Determine the (X, Y) coordinate at the center of the cell enclosing the given text.  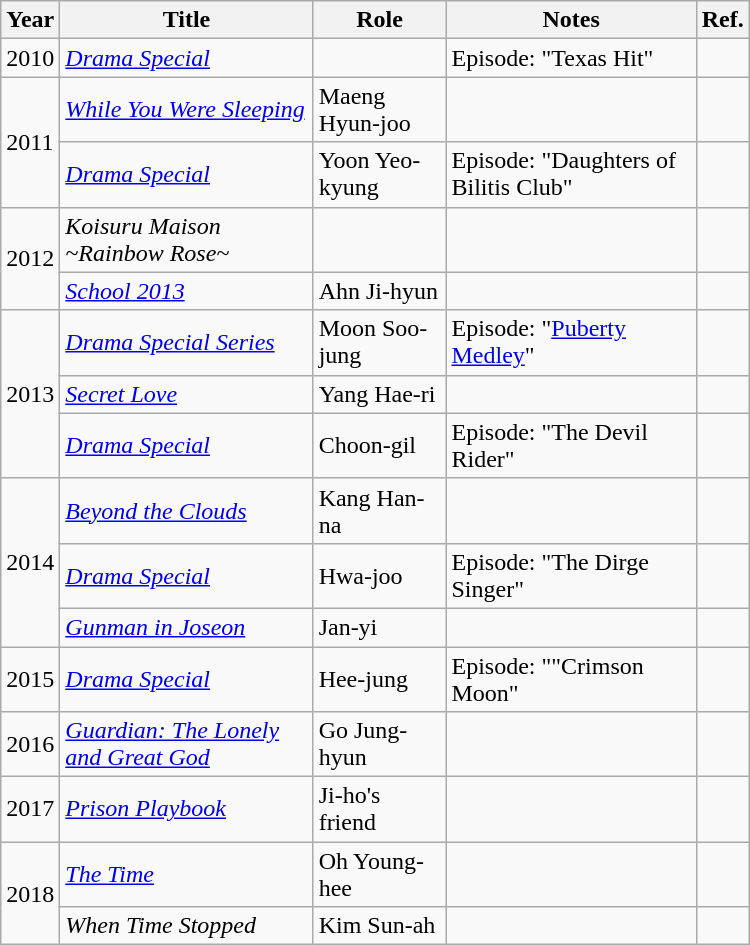
2016 (30, 744)
2015 (30, 678)
Ref. (722, 20)
Beyond the Clouds (186, 510)
Role (380, 20)
School 2013 (186, 291)
Episode: "The Dirge Singer" (571, 576)
Jan-yi (380, 627)
Ji-ho's friend (380, 810)
2010 (30, 58)
Go Jung-hyun (380, 744)
Year (30, 20)
Choon-gil (380, 446)
Episode: "Texas Hit" (571, 58)
While You Were Sleeping (186, 110)
2014 (30, 562)
Oh Young-hee (380, 874)
2013 (30, 394)
2018 (30, 894)
Maeng Hyun-joo (380, 110)
Episode: "Daughters of Bilitis Club" (571, 174)
Kang Han-na (380, 510)
2017 (30, 810)
Title (186, 20)
2012 (30, 258)
Prison Playbook (186, 810)
2011 (30, 142)
When Time Stopped (186, 926)
Secret Love (186, 394)
Yoon Yeo-kyung (380, 174)
Episode: ""Crimson Moon" (571, 678)
Notes (571, 20)
Guardian: The Lonely and Great God (186, 744)
Hwa-joo (380, 576)
Gunman in Joseon (186, 627)
The Time (186, 874)
Ahn Ji-hyun (380, 291)
Kim Sun-ah (380, 926)
Hee-jung (380, 678)
Drama Special Series (186, 342)
Episode: "Puberty Medley" (571, 342)
Episode: "The Devil Rider" (571, 446)
Moon Soo-jung (380, 342)
Yang Hae-ri (380, 394)
Koisuru Maison ~Rainbow Rose~ (186, 240)
